Determine the (X, Y) coordinate at the center of the cell enclosing the given text.  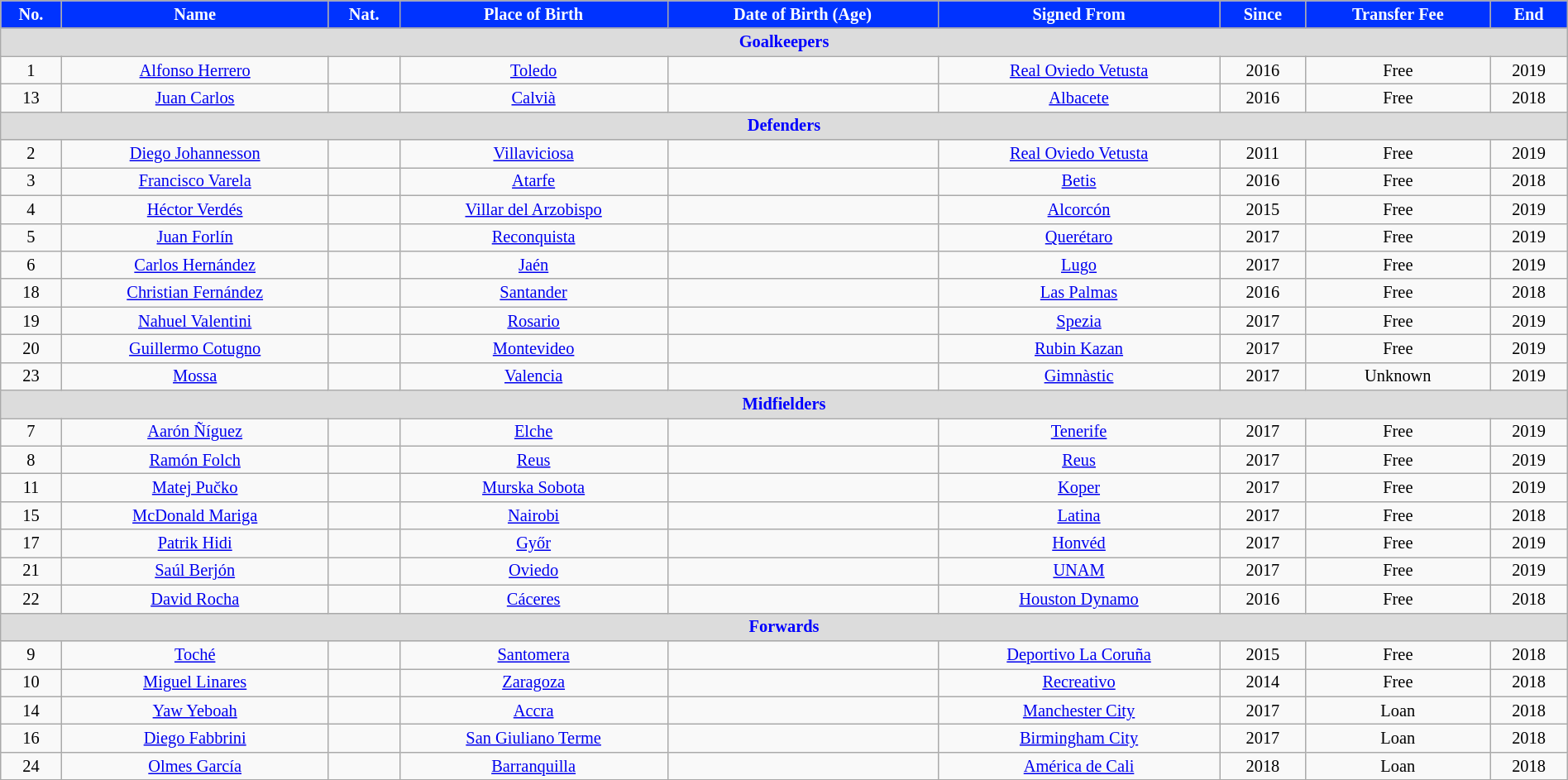
Diego Johannesson (195, 154)
Barranquilla (533, 766)
Rubin Kazan (1078, 348)
Cáceres (533, 599)
Christian Fernández (195, 293)
San Giuliano Terme (533, 738)
Betis (1078, 181)
McDonald Mariga (195, 515)
Santomera (533, 654)
UNAM (1078, 571)
Lugo (1078, 265)
Aarón Ñíguez (195, 432)
18 (31, 293)
Goalkeepers (784, 42)
5 (31, 237)
13 (31, 98)
Deportivo La Coruña (1078, 654)
Guillermo Cotugno (195, 348)
3 (31, 181)
Transfer Fee (1398, 14)
Rosario (533, 321)
Latina (1078, 515)
Olmes García (195, 766)
Defenders (784, 126)
Matej Pučko (195, 487)
No. (31, 14)
Midfielders (784, 404)
Date of Birth (Age) (802, 14)
6 (31, 265)
16 (31, 738)
Alfonso Herrero (195, 70)
8 (31, 460)
Oviedo (533, 571)
4 (31, 209)
21 (31, 571)
Toché (195, 654)
17 (31, 543)
19 (31, 321)
Signed From (1078, 14)
Querétaro (1078, 237)
Yaw Yeboah (195, 711)
Calvià (533, 98)
Carlos Hernández (195, 265)
Manchester City (1078, 711)
23 (31, 376)
Miguel Linares (195, 682)
Nahuel Valentini (195, 321)
David Rocha (195, 599)
Santander (533, 293)
Name (195, 14)
2014 (1263, 682)
Accra (533, 711)
Recreativo (1078, 682)
Houston Dynamo (1078, 599)
Mossa (195, 376)
Since (1263, 14)
Valencia (533, 376)
Place of Birth (533, 14)
14 (31, 711)
Juan Carlos (195, 98)
Forwards (784, 627)
Nairobi (533, 515)
7 (31, 432)
Unknown (1398, 376)
Alcorcón (1078, 209)
Diego Fabbrini (195, 738)
Villaviciosa (533, 154)
Tenerife (1078, 432)
1 (31, 70)
Birmingham City (1078, 738)
Elche (533, 432)
Murska Sobota (533, 487)
9 (31, 654)
América de Cali (1078, 766)
Saúl Berjón (195, 571)
Juan Forlín (195, 237)
Gimnàstic (1078, 376)
Albacete (1078, 98)
Koper (1078, 487)
Jaén (533, 265)
Montevideo (533, 348)
Honvéd (1078, 543)
Győr (533, 543)
2011 (1263, 154)
End (1528, 14)
2 (31, 154)
Héctor Verdés (195, 209)
15 (31, 515)
Ramón Folch (195, 460)
20 (31, 348)
Villar del Arzobispo (533, 209)
11 (31, 487)
Spezia (1078, 321)
Francisco Varela (195, 181)
Zaragoza (533, 682)
22 (31, 599)
24 (31, 766)
Reconquista (533, 237)
Nat. (364, 14)
Atarfe (533, 181)
Patrik Hidi (195, 543)
Toledo (533, 70)
Las Palmas (1078, 293)
10 (31, 682)
